Return the (X, Y) coordinate for the center point of the cell that contains the specified text.  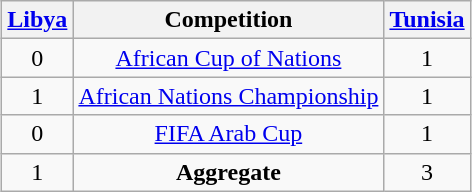
Libya (38, 20)
Tunisia (427, 20)
3 (427, 172)
Competition (228, 20)
African Cup of Nations (228, 58)
FIFA Arab Cup (228, 134)
Aggregate (228, 172)
African Nations Championship (228, 96)
